Determine the (x, y) coordinate at the center of the cell enclosing the given text.  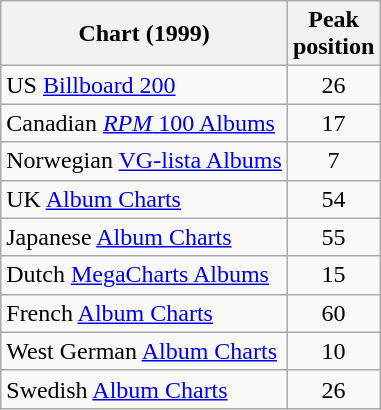
7 (333, 161)
10 (333, 351)
Norwegian VG-lista Albums (144, 161)
Canadian RPM 100 Albums (144, 123)
West German Album Charts (144, 351)
UK Album Charts (144, 199)
French Album Charts (144, 313)
55 (333, 237)
Peakposition (333, 34)
Dutch MegaCharts Albums (144, 275)
17 (333, 123)
15 (333, 275)
Chart (1999) (144, 34)
60 (333, 313)
US Billboard 200 (144, 85)
Japanese Album Charts (144, 237)
Swedish Album Charts (144, 389)
54 (333, 199)
